Return (X, Y) of the center of cell containing provided text 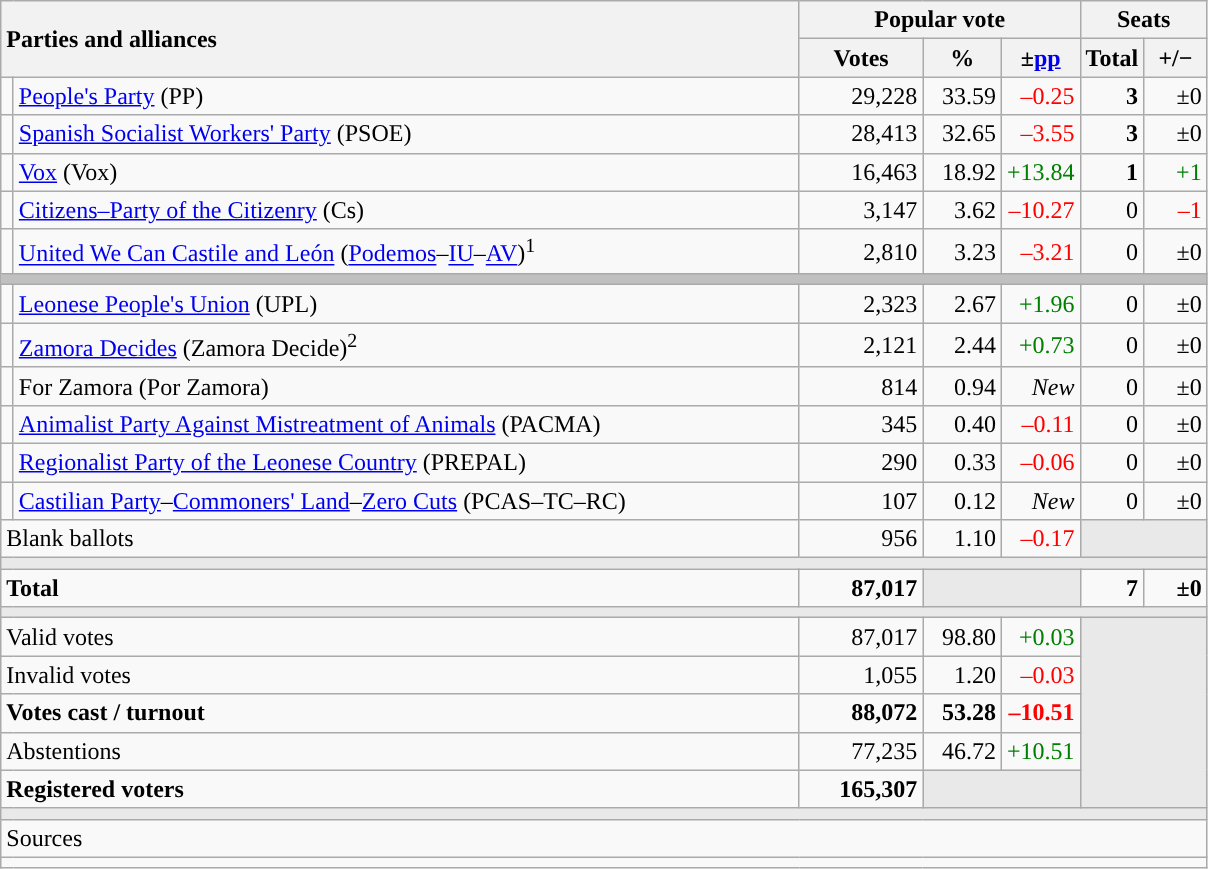
18.92 (962, 172)
0.40 (962, 424)
–3.55 (1040, 134)
+1.96 (1040, 304)
% (962, 58)
88,072 (861, 713)
Seats (1144, 20)
–3.21 (1040, 252)
–0.25 (1040, 96)
16,463 (861, 172)
3,147 (861, 210)
165,307 (861, 789)
3.23 (962, 252)
Castilian Party–Commoners' Land–Zero Cuts (PCAS–TC–RC) (406, 501)
2,121 (861, 346)
+0.03 (1040, 637)
107 (861, 501)
Regionalist Party of the Leonese Country (PREPAL) (406, 462)
Votes (861, 58)
–0.17 (1040, 539)
1,055 (861, 675)
United We Can Castile and León (Podemos–IU–AV)1 (406, 252)
Parties and alliances (400, 39)
28,413 (861, 134)
Abstentions (400, 751)
Zamora Decides (Zamora Decide)2 (406, 346)
Leonese People's Union (UPL) (406, 304)
2,810 (861, 252)
+13.84 (1040, 172)
77,235 (861, 751)
0.33 (962, 462)
0.12 (962, 501)
814 (861, 386)
Spanish Socialist Workers' Party (PSOE) (406, 134)
7 (1112, 588)
For Zamora (Por Zamora) (406, 386)
0.94 (962, 386)
2,323 (861, 304)
290 (861, 462)
+1 (1176, 172)
–0.11 (1040, 424)
29,228 (861, 96)
Citizens–Party of the Citizenry (Cs) (406, 210)
1 (1112, 172)
Vox (Vox) (406, 172)
3.62 (962, 210)
1.10 (962, 539)
2.44 (962, 346)
–0.03 (1040, 675)
956 (861, 539)
Valid votes (400, 637)
Sources (604, 838)
345 (861, 424)
–1 (1176, 210)
1.20 (962, 675)
–0.06 (1040, 462)
33.59 (962, 96)
2.67 (962, 304)
±pp (1040, 58)
46.72 (962, 751)
32.65 (962, 134)
Popular vote (940, 20)
Blank ballots (400, 539)
+10.51 (1040, 751)
–10.51 (1040, 713)
+0.73 (1040, 346)
Registered voters (400, 789)
Votes cast / turnout (400, 713)
98.80 (962, 637)
Invalid votes (400, 675)
+/− (1176, 58)
People's Party (PP) (406, 96)
Animalist Party Against Mistreatment of Animals (PACMA) (406, 424)
–10.27 (1040, 210)
53.28 (962, 713)
